Determine the [x, y] coordinate at the center of the cell enclosing the given text.  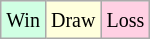
Draw [72, 20]
Win [24, 20]
Loss [126, 20]
